Extract the [X, Y] coordinate from the center of the cell holding the provided text.  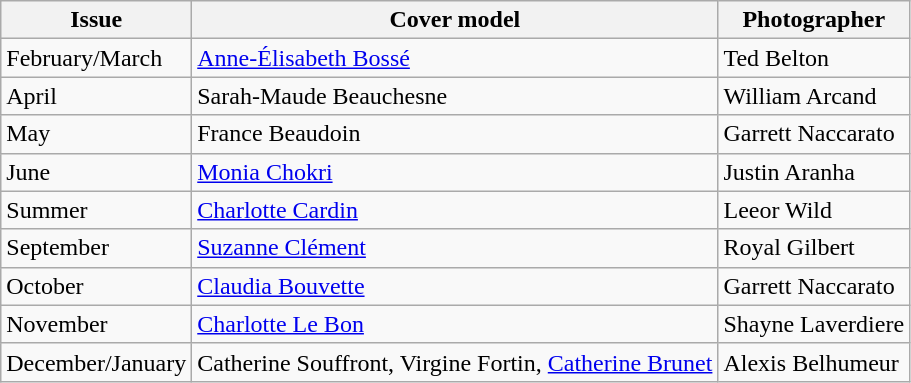
October [96, 286]
Claudia Bouvette [455, 286]
Sarah-Maude Beauchesne [455, 96]
Suzanne Clément [455, 248]
Monia Chokri [455, 172]
Royal Gilbert [814, 248]
Charlotte Le Bon [455, 324]
Shayne Laverdiere [814, 324]
Anne-Élisabeth Bossé [455, 58]
May [96, 134]
Alexis Belhumeur [814, 362]
Leeor Wild [814, 210]
Summer [96, 210]
Photographer [814, 20]
Cover model [455, 20]
Catherine Souffront, Virgine Fortin, Catherine Brunet [455, 362]
Charlotte Cardin [455, 210]
April [96, 96]
September [96, 248]
Ted Belton [814, 58]
Justin Aranha [814, 172]
William Arcand [814, 96]
February/March [96, 58]
June [96, 172]
France Beaudoin [455, 134]
December/January [96, 362]
Issue [96, 20]
November [96, 324]
